Identify which cell holds the provided text, then report its [X, Y] central coordinate. 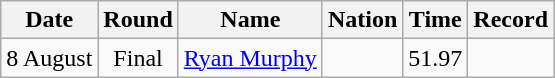
Date [50, 20]
Time [436, 20]
Round [138, 20]
51.97 [436, 58]
Final [138, 58]
Ryan Murphy [250, 58]
Name [250, 20]
8 August [50, 58]
Nation [362, 20]
Record [511, 20]
